Locate the cell with the specified text and output its [x, y] center coordinate. 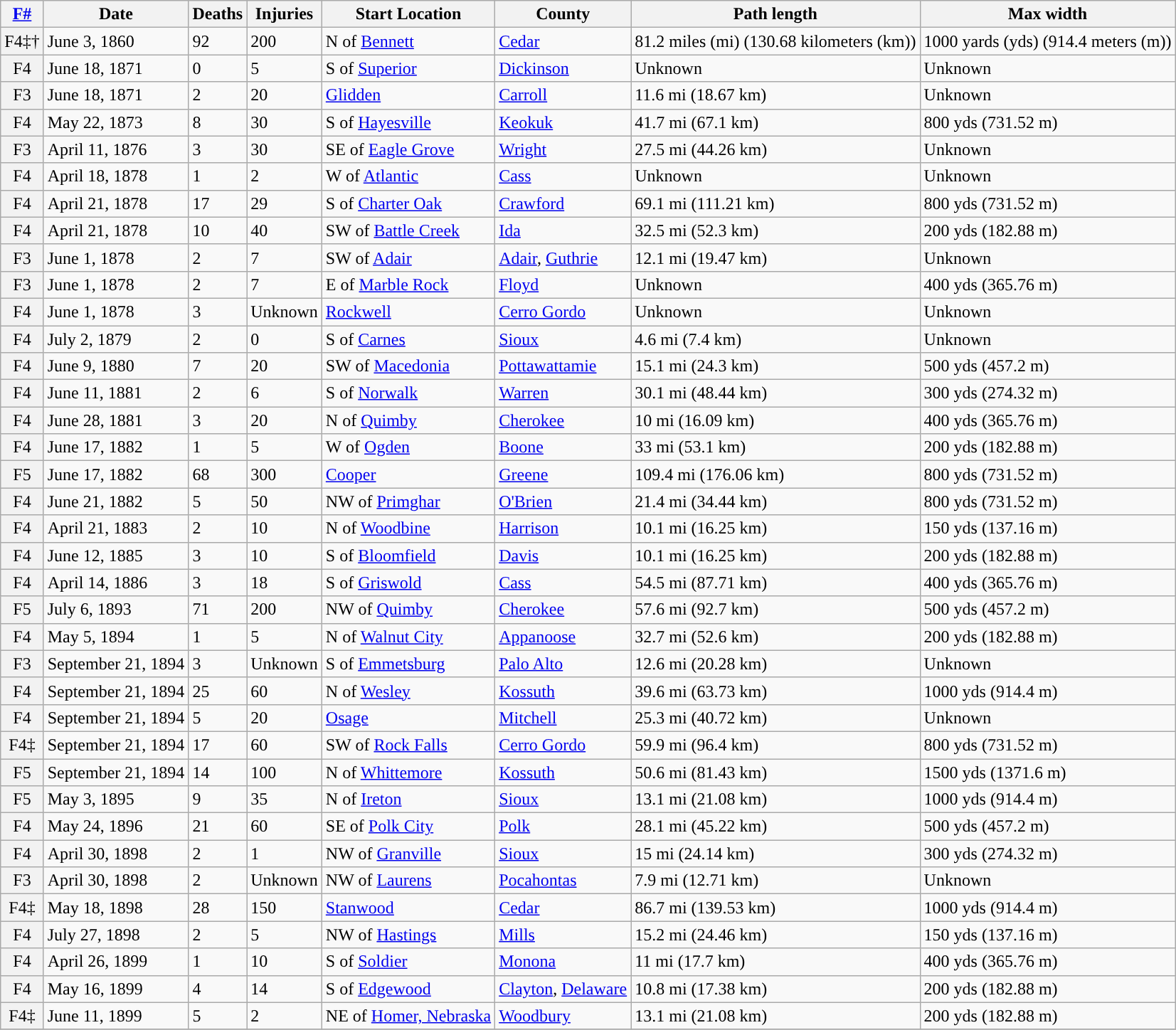
S of Bloomfield [408, 556]
June 28, 1881 [116, 420]
11.6 mi (18.67 km) [775, 95]
July 27, 1898 [116, 935]
S of Hayesville [408, 122]
April 11, 1876 [116, 149]
Dickinson [563, 68]
81.2 miles (mi) (130.68 kilometers (km)) [775, 41]
Greene [563, 474]
1000 yards (yds) (914.4 meters (m)) [1047, 41]
May 18, 1898 [116, 908]
Palo Alto [563, 664]
10 mi (16.09 km) [775, 420]
21.4 mi (34.44 km) [775, 501]
May 22, 1873 [116, 122]
69.1 mi (111.21 km) [775, 203]
Ida [563, 230]
12.1 mi (19.47 km) [775, 257]
NW of Quimby [408, 610]
Mitchell [563, 718]
SW of Rock Falls [408, 745]
Keokuk [563, 122]
SE of Polk City [408, 827]
N of Woodbine [408, 529]
June 21, 1882 [116, 501]
41.7 mi (67.1 km) [775, 122]
15.1 mi (24.3 km) [775, 366]
Osage [408, 718]
11 mi (17.7 km) [775, 962]
54.5 mi (87.71 km) [775, 583]
Warren [563, 393]
June 9, 1880 [116, 366]
Date [116, 14]
28 [218, 908]
Mills [563, 935]
May 3, 1895 [116, 800]
Pocahontas [563, 881]
June 11, 1881 [116, 393]
June 3, 1860 [116, 41]
Stanwood [408, 908]
N of Bennett [408, 41]
S of Edgewood [408, 989]
Path length [775, 14]
7.9 mi (12.71 km) [775, 881]
Start Location [408, 14]
57.6 mi (92.7 km) [775, 610]
86.7 mi (139.53 km) [775, 908]
April 26, 1899 [116, 962]
S of Charter Oak [408, 203]
W of Atlantic [408, 176]
May 16, 1899 [116, 989]
92 [218, 41]
N of Whittemore [408, 772]
28.1 mi (45.22 km) [775, 827]
July 2, 1879 [116, 339]
SW of Battle Creek [408, 230]
Glidden [408, 95]
50.6 mi (81.43 km) [775, 772]
300 [285, 474]
40 [285, 230]
County [563, 14]
May 24, 1896 [116, 827]
59.9 mi (96.4 km) [775, 745]
S of Superior [408, 68]
8 [218, 122]
4.6 mi (7.4 km) [775, 339]
S of Norwalk [408, 393]
Cooper [408, 474]
Carroll [563, 95]
6 [285, 393]
9 [218, 800]
39.6 mi (63.73 km) [775, 691]
NW of Granville [408, 854]
15.2 mi (24.46 km) [775, 935]
O'Brien [563, 501]
30.1 mi (48.44 km) [775, 393]
Harrison [563, 529]
32.5 mi (52.3 km) [775, 230]
32.7 mi (52.6 km) [775, 637]
NW of Hastings [408, 935]
Pottawattamie [563, 366]
April 14, 1886 [116, 583]
Monona [563, 962]
Crawford [563, 203]
Davis [563, 556]
N of Wesley [408, 691]
May 5, 1894 [116, 637]
F# [22, 14]
18 [285, 583]
N of Ireton [408, 800]
Woodbury [563, 1016]
NW of Laurens [408, 881]
Clayton, Delaware [563, 989]
Wright [563, 149]
150 [285, 908]
1500 yds (1371.6 m) [1047, 772]
10.8 mi (17.38 km) [775, 989]
Floyd [563, 285]
25.3 mi (40.72 km) [775, 718]
21 [218, 827]
100 [285, 772]
35 [285, 800]
71 [218, 610]
F4‡† [22, 41]
April 21, 1883 [116, 529]
SW of Macedonia [408, 366]
SE of Eagle Grove [408, 149]
68 [218, 474]
E of Marble Rock [408, 285]
50 [285, 501]
25 [218, 691]
Appanoose [563, 637]
June 12, 1885 [116, 556]
Boone [563, 447]
Injuries [285, 14]
15 mi (24.14 km) [775, 854]
S of Griswold [408, 583]
S of Soldier [408, 962]
N of Quimby [408, 420]
12.6 mi (20.28 km) [775, 664]
N of Walnut City [408, 637]
Max width [1047, 14]
4 [218, 989]
27.5 mi (44.26 km) [775, 149]
W of Ogden [408, 447]
June 11, 1899 [116, 1016]
33 mi (53.1 km) [775, 447]
SW of Adair [408, 257]
29 [285, 203]
NE of Homer, Nebraska [408, 1016]
S of Emmetsburg [408, 664]
April 18, 1878 [116, 176]
109.4 mi (176.06 km) [775, 474]
NW of Primghar [408, 501]
Adair, Guthrie [563, 257]
Deaths [218, 14]
Polk [563, 827]
S of Carnes [408, 339]
Rockwell [408, 312]
July 6, 1893 [116, 610]
